Detect which cell encompasses the target text, then output its [x, y] center coordinate. 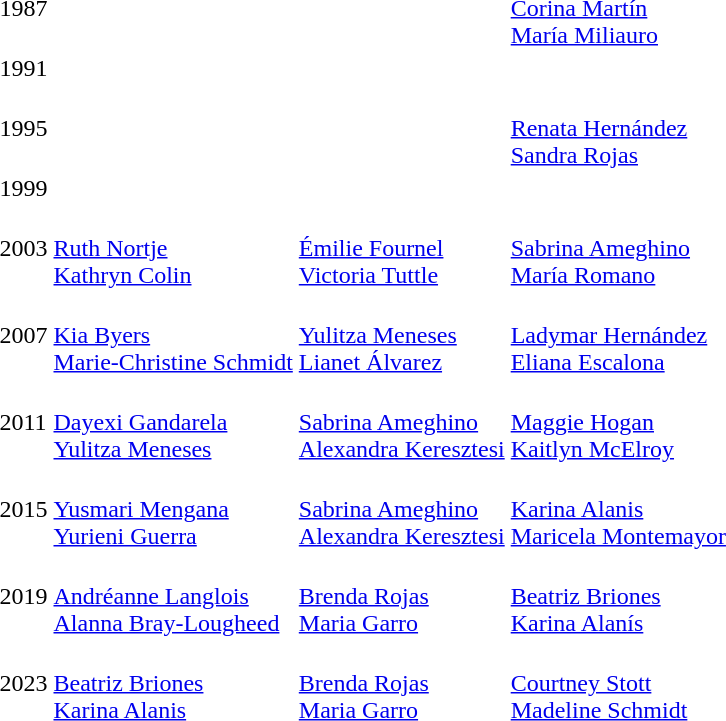
Ruth NortjeKathryn Colin [173, 248]
Yulitza Meneses Lianet Álvarez [402, 335]
Yusmari MenganaYurieni Guerra [173, 509]
Émilie FournelVictoria Tuttle [402, 248]
Brenda RojasMaria Garro [402, 596]
Kia Byers Marie-Christine Schmidt [173, 335]
Andréanne LangloisAlanna Bray-Lougheed [173, 596]
Dayexi GandarelaYulitza Meneses [173, 422]
